Pinpoint the cell where the given text exists, returning its [x, y] midpoint coordinate. 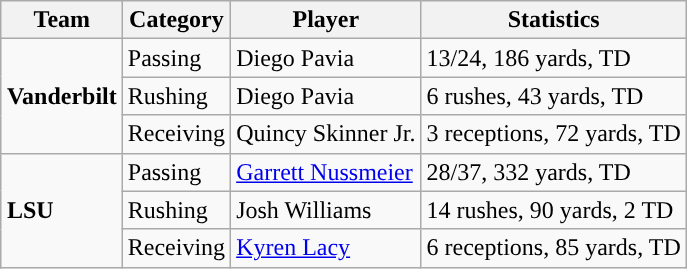
Quincy Skinner Jr. [326, 134]
14 rushes, 90 yards, 2 TD [554, 210]
LSU [62, 210]
6 receptions, 85 yards, TD [554, 248]
3 receptions, 72 yards, TD [554, 134]
28/37, 332 yards, TD [554, 172]
13/24, 186 yards, TD [554, 58]
Kyren Lacy [326, 248]
Player [326, 20]
Garrett Nussmeier [326, 172]
6 rushes, 43 yards, TD [554, 96]
Vanderbilt [62, 96]
Josh Williams [326, 210]
Team [62, 20]
Statistics [554, 20]
Category [176, 20]
